Detect which cell encompasses the target text, then output its [X, Y] center coordinate. 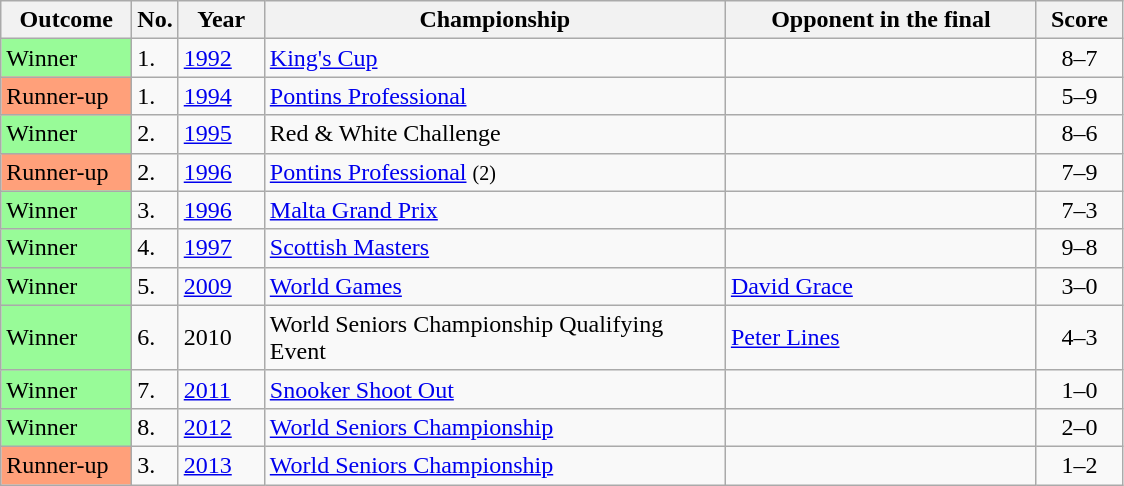
8. [155, 427]
1994 [221, 96]
7–3 [1079, 210]
King's Cup [494, 58]
Championship [494, 20]
1995 [221, 134]
5. [155, 286]
Red & White Challenge [494, 134]
7–9 [1079, 172]
7. [155, 389]
Pontins Professional (2) [494, 172]
2011 [221, 389]
2012 [221, 427]
4. [155, 248]
Malta Grand Prix [494, 210]
Score [1079, 20]
Peter Lines [880, 338]
2010 [221, 338]
1997 [221, 248]
Opponent in the final [880, 20]
2–0 [1079, 427]
6. [155, 338]
5–9 [1079, 96]
Outcome [66, 20]
Scottish Masters [494, 248]
4–3 [1079, 338]
8–7 [1079, 58]
9–8 [1079, 248]
David Grace [880, 286]
1–2 [1079, 465]
Year [221, 20]
8–6 [1079, 134]
3–0 [1079, 286]
1–0 [1079, 389]
2009 [221, 286]
2013 [221, 465]
World Games [494, 286]
No. [155, 20]
Snooker Shoot Out [494, 389]
Pontins Professional [494, 96]
1992 [221, 58]
World Seniors Championship Qualifying Event [494, 338]
